Extract the (X, Y) coordinate from the center of the cell holding the provided text.  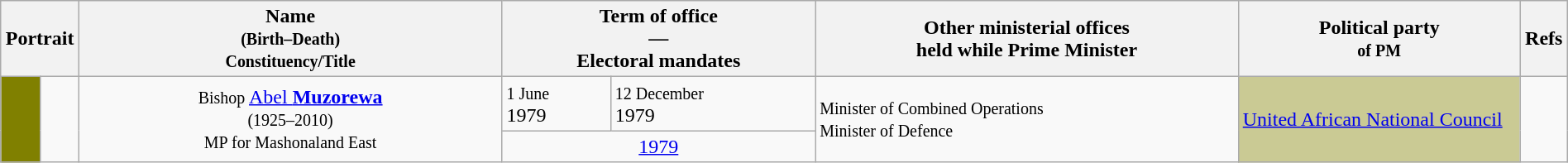
Portrait (40, 39)
Refs (1543, 39)
United African National Council (1379, 119)
1 June1979 (556, 104)
Name(Birth–Death)Constituency/Title (290, 39)
Minister of Combined OperationsMinister of Defence (1027, 119)
12 December1979 (713, 104)
Other ministerial officesheld while Prime Minister (1027, 39)
Term of office—Electoral mandates (658, 39)
Bishop Abel Muzorewa(1925–2010)MP for Mashonaland East (290, 119)
1979 (658, 146)
Political partyof PM (1379, 39)
